Locate the cell with the specified text and output its [x, y] center coordinate. 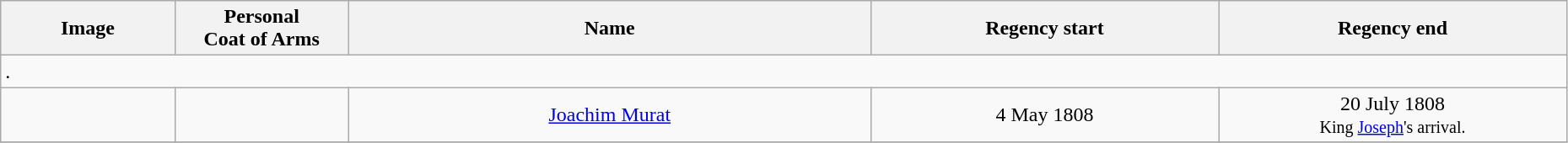
Regency start [1044, 29]
Regency end [1393, 29]
4 May 1808 [1044, 114]
PersonalCoat of Arms [261, 29]
Image [88, 29]
. [784, 71]
Joachim Murat [609, 114]
Name [609, 29]
20 July 1808King Joseph's arrival. [1393, 114]
